Output the (X, Y) coordinate of the center of the cell containing the given text.  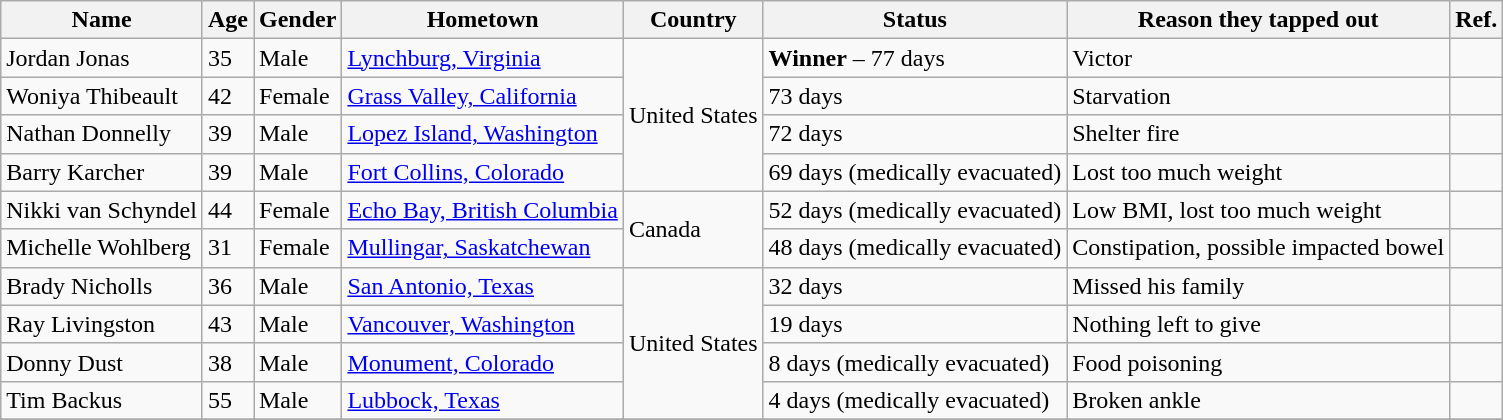
Canada (693, 229)
Lubbock, Texas (482, 400)
8 days (medically evacuated) (915, 362)
San Antonio, Texas (482, 286)
Gender (298, 20)
Constipation, possible impacted bowel (1258, 248)
36 (228, 286)
32 days (915, 286)
Monument, Colorado (482, 362)
69 days (medically evacuated) (915, 172)
Barry Karcher (102, 172)
48 days (medically evacuated) (915, 248)
Food poisoning (1258, 362)
Missed his family (1258, 286)
43 (228, 324)
Donny Dust (102, 362)
Victor (1258, 58)
Tim Backus (102, 400)
44 (228, 210)
Fort Collins, Colorado (482, 172)
Grass Valley, California (482, 96)
Hometown (482, 20)
Lynchburg, Virginia (482, 58)
4 days (medically evacuated) (915, 400)
35 (228, 58)
Mullingar, Saskatchewan (482, 248)
Age (228, 20)
73 days (915, 96)
55 (228, 400)
19 days (915, 324)
Ray Livingston (102, 324)
Winner – 77 days (915, 58)
Lopez Island, Washington (482, 134)
Name (102, 20)
Shelter fire (1258, 134)
Country (693, 20)
Low BMI, lost too much weight (1258, 210)
Reason they tapped out (1258, 20)
Echo Bay, British Columbia (482, 210)
Ref. (1476, 20)
Brady Nicholls (102, 286)
Jordan Jonas (102, 58)
Starvation (1258, 96)
Michelle Wohlberg (102, 248)
Status (915, 20)
Broken ankle (1258, 400)
42 (228, 96)
Woniya Thibeault (102, 96)
Nikki van Schyndel (102, 210)
Nothing left to give (1258, 324)
Lost too much weight (1258, 172)
38 (228, 362)
Vancouver, Washington (482, 324)
72 days (915, 134)
31 (228, 248)
Nathan Donnelly (102, 134)
52 days (medically evacuated) (915, 210)
